From the cell containing the given text, extract its center point as [X, Y] coordinate. 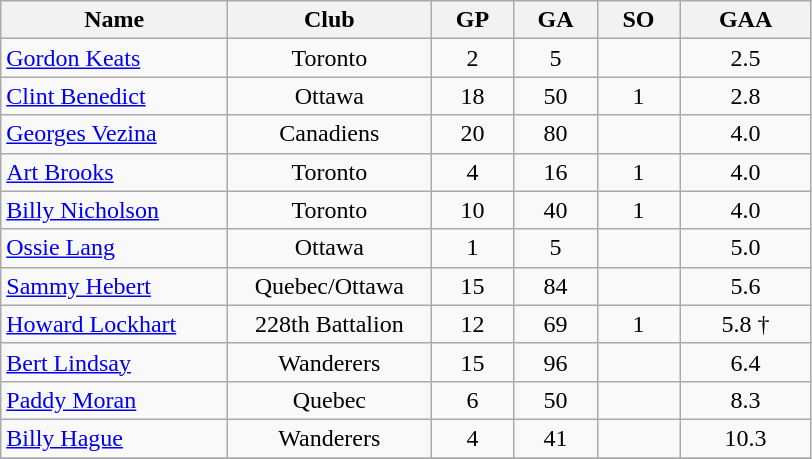
Sammy Hebert [114, 286]
Georges Vezina [114, 134]
5.8 † [746, 324]
GP [472, 20]
Clint Benedict [114, 96]
Billy Hague [114, 438]
GAA [746, 20]
Quebec [330, 400]
69 [556, 324]
96 [556, 362]
2 [472, 58]
Gordon Keats [114, 58]
10 [472, 210]
Ossie Lang [114, 248]
Quebec/Ottawa [330, 286]
SO [638, 20]
2.5 [746, 58]
Billy Nicholson [114, 210]
84 [556, 286]
2.8 [746, 96]
Name [114, 20]
GA [556, 20]
228th Battalion [330, 324]
8.3 [746, 400]
20 [472, 134]
10.3 [746, 438]
6.4 [746, 362]
Canadiens [330, 134]
Paddy Moran [114, 400]
Howard Lockhart [114, 324]
5.0 [746, 248]
16 [556, 172]
12 [472, 324]
41 [556, 438]
5.6 [746, 286]
18 [472, 96]
Club [330, 20]
40 [556, 210]
6 [472, 400]
Art Brooks [114, 172]
Bert Lindsay [114, 362]
80 [556, 134]
